Determine the (x, y) coordinate at the center of the cell enclosing the given text.  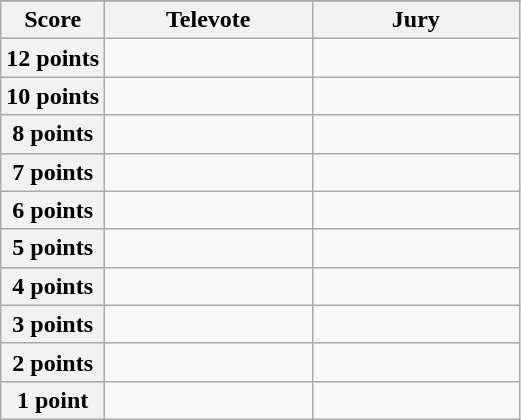
5 points (53, 248)
6 points (53, 210)
1 point (53, 400)
7 points (53, 172)
2 points (53, 362)
10 points (53, 96)
8 points (53, 134)
Score (53, 20)
3 points (53, 324)
4 points (53, 286)
Jury (416, 20)
Televote (209, 20)
12 points (53, 58)
